Identify which cell holds the provided text, then report its [x, y] central coordinate. 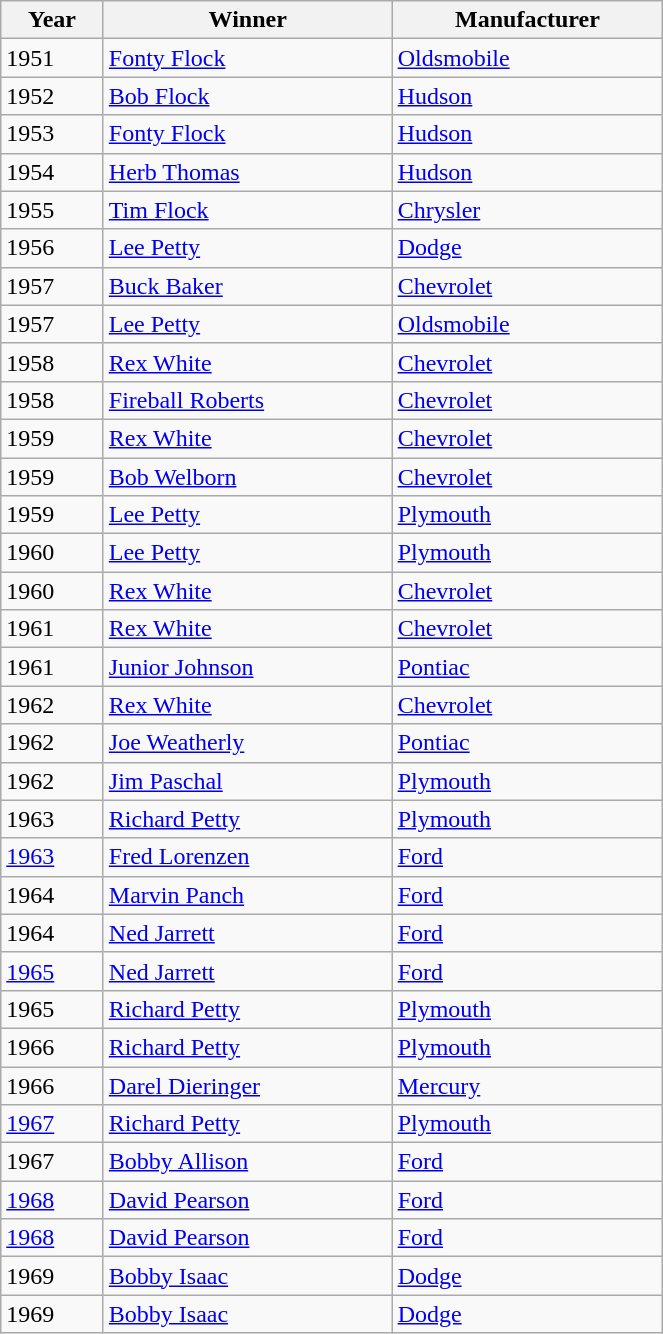
Joe Weatherly [248, 743]
Junior Johnson [248, 667]
Winner [248, 20]
Bob Welborn [248, 477]
Marvin Panch [248, 895]
Buck Baker [248, 286]
Tim Flock [248, 210]
1952 [52, 96]
Darel Dieringer [248, 1085]
Fireball Roberts [248, 400]
Year [52, 20]
Jim Paschal [248, 781]
Mercury [528, 1085]
1953 [52, 134]
1951 [52, 58]
Chrysler [528, 210]
Herb Thomas [248, 172]
Bobby Allison [248, 1162]
1955 [52, 210]
Fred Lorenzen [248, 857]
Bob Flock [248, 96]
Manufacturer [528, 20]
1956 [52, 248]
1954 [52, 172]
